Capture the cell that displays the provided text and extract its (x, y) central coordinate. 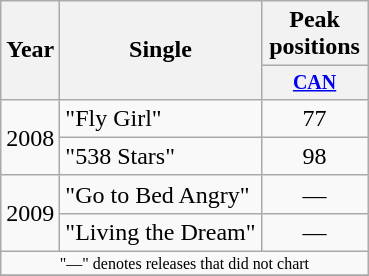
Peak positions (314, 34)
2008 (30, 137)
Single (160, 50)
"Go to Bed Angry" (160, 194)
"538 Stars" (160, 156)
Year (30, 50)
"Living the Dream" (160, 232)
CAN (314, 82)
98 (314, 156)
77 (314, 118)
"Fly Girl" (160, 118)
"—" denotes releases that did not chart (184, 264)
2009 (30, 213)
